For the text-containing cell, return its midpoint in (x, y) coordinate format. 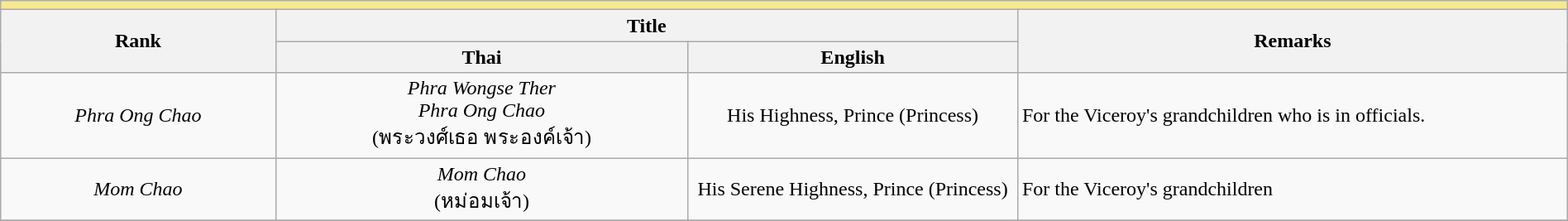
English (853, 57)
For the Viceroy's grandchildren who is in officials. (1292, 116)
His Serene Highness, Prince (Princess) (853, 189)
Title (647, 26)
For the Viceroy's grandchildren (1292, 189)
Phra Ong Chao (138, 116)
Mom Chao (138, 189)
His Highness, Prince (Princess) (853, 116)
Rank (138, 41)
Thai (481, 57)
Remarks (1292, 41)
Mom Chao (หม่อมเจ้า) (481, 189)
Phra Wongse TherPhra Ong Chao (พระวงศ์เธอ พระองค์เจ้า) (481, 116)
